Locate the cell with the specified text and output its [X, Y] center coordinate. 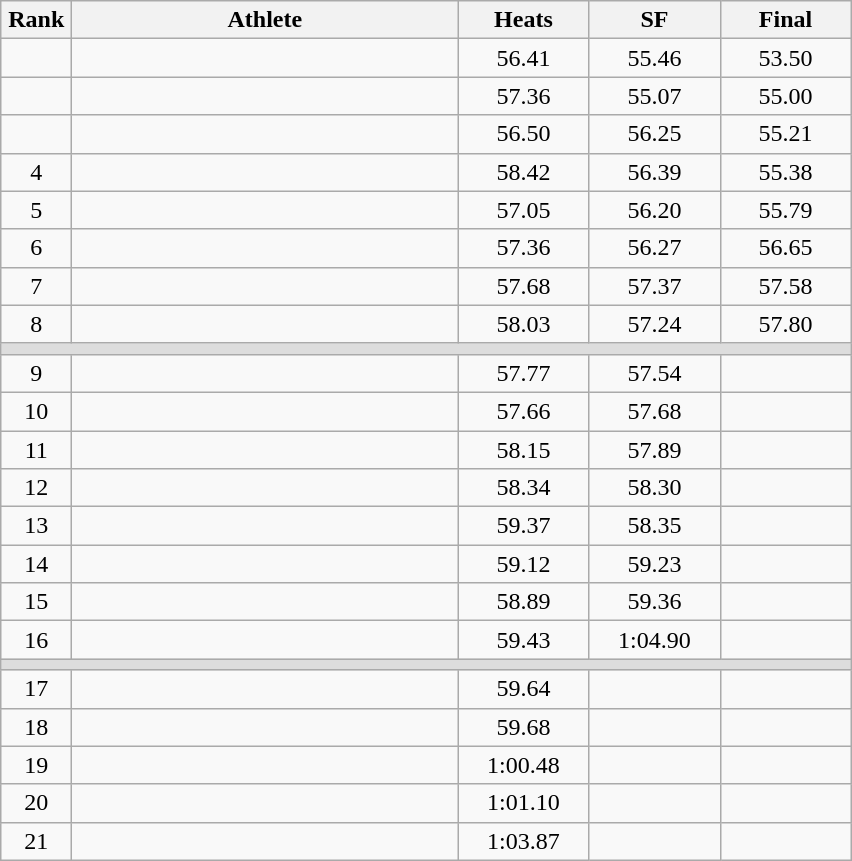
59.36 [654, 602]
12 [36, 488]
59.23 [654, 564]
55.38 [786, 172]
59.64 [524, 689]
Final [786, 20]
58.30 [654, 488]
19 [36, 765]
13 [36, 526]
58.89 [524, 602]
7 [36, 286]
55.46 [654, 58]
58.42 [524, 172]
55.21 [786, 134]
1:00.48 [524, 765]
5 [36, 210]
59.68 [524, 727]
10 [36, 411]
21 [36, 841]
9 [36, 373]
58.15 [524, 449]
57.24 [654, 324]
18 [36, 727]
57.77 [524, 373]
56.25 [654, 134]
1:04.90 [654, 640]
1:01.10 [524, 803]
55.79 [786, 210]
15 [36, 602]
6 [36, 248]
56.27 [654, 248]
56.65 [786, 248]
59.43 [524, 640]
53.50 [786, 58]
Rank [36, 20]
59.37 [524, 526]
56.20 [654, 210]
57.80 [786, 324]
Heats [524, 20]
17 [36, 689]
57.66 [524, 411]
16 [36, 640]
58.34 [524, 488]
57.37 [654, 286]
57.58 [786, 286]
4 [36, 172]
57.54 [654, 373]
56.39 [654, 172]
57.05 [524, 210]
59.12 [524, 564]
55.07 [654, 96]
56.41 [524, 58]
56.50 [524, 134]
8 [36, 324]
58.35 [654, 526]
55.00 [786, 96]
SF [654, 20]
57.89 [654, 449]
1:03.87 [524, 841]
14 [36, 564]
58.03 [524, 324]
11 [36, 449]
20 [36, 803]
Athlete [265, 20]
